From the cell containing the given text, extract its center point as (x, y) coordinate. 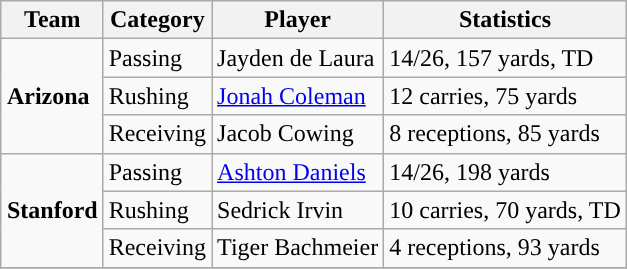
Category (157, 20)
Statistics (506, 20)
Jayden de Laura (298, 58)
10 carries, 70 yards, TD (506, 210)
Ashton Daniels (298, 172)
Player (298, 20)
Jonah Coleman (298, 96)
8 receptions, 85 yards (506, 134)
Tiger Bachmeier (298, 248)
Sedrick Irvin (298, 210)
Arizona (52, 96)
Team (52, 20)
Stanford (52, 210)
14/26, 157 yards, TD (506, 58)
4 receptions, 93 yards (506, 248)
Jacob Cowing (298, 134)
14/26, 198 yards (506, 172)
12 carries, 75 yards (506, 96)
